Identify which cell holds the provided text, then report its [x, y] central coordinate. 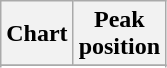
Peakposition [119, 34]
Chart [37, 34]
